From the cell containing the given text, extract its center point as [x, y] coordinate. 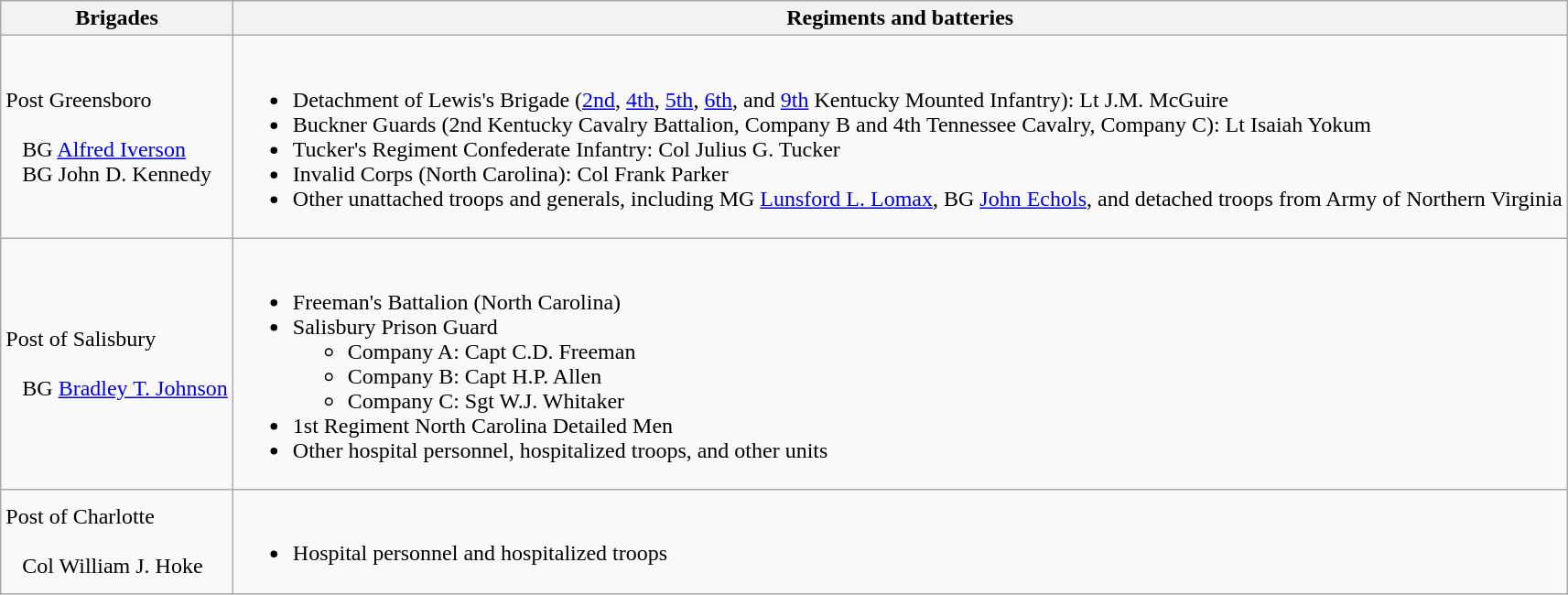
Post Greensboro BG Alfred Iverson BG John D. Kennedy [117, 137]
Brigades [117, 18]
Regiments and batteries [900, 18]
Hospital personnel and hospitalized troops [900, 542]
Post of Charlotte Col William J. Hoke [117, 542]
Post of Salisbury BG Bradley T. Johnson [117, 364]
